Search for the cell housing the specified text and yield its (x, y) center coordinate. 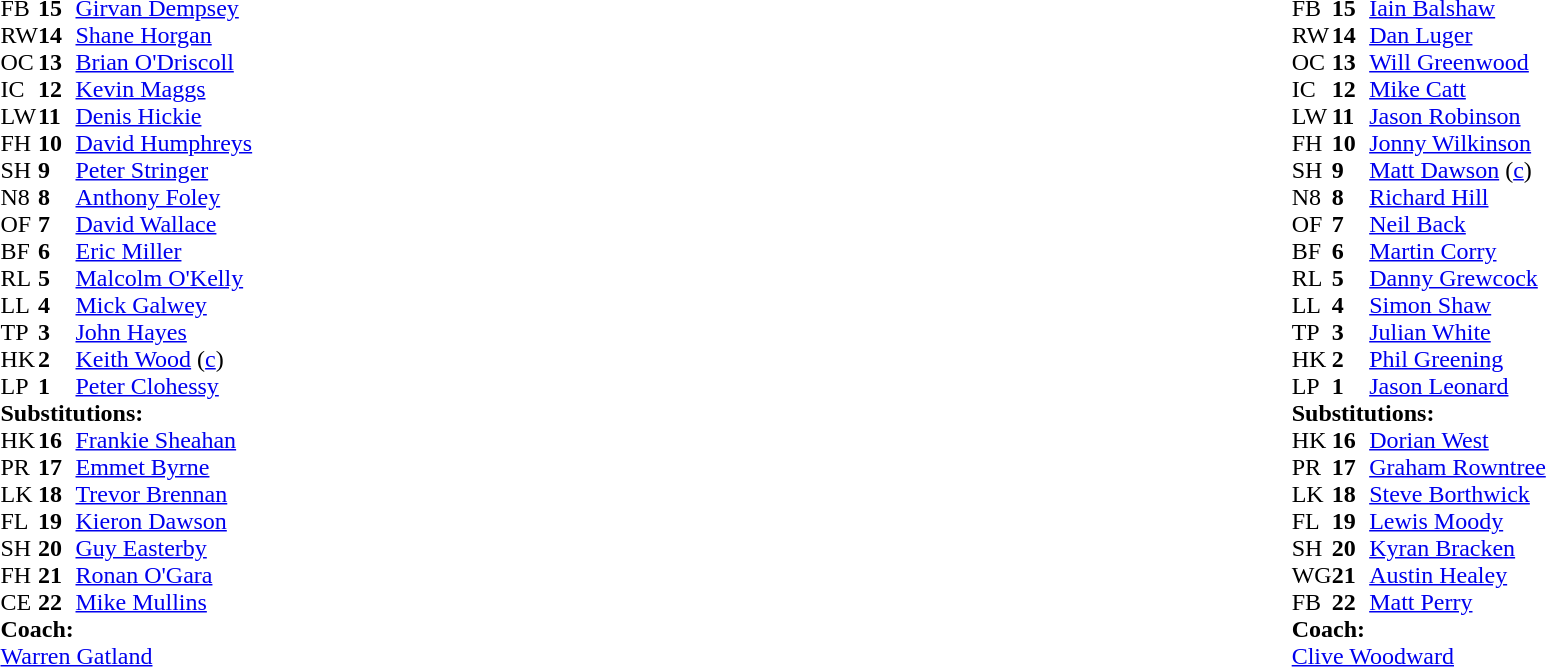
Brian O'Driscoll (164, 62)
Graham Rowntree (1458, 468)
David Wallace (164, 224)
Martin Corry (1458, 252)
Kyran Bracken (1458, 548)
WG (1312, 576)
Peter Stringer (164, 170)
Keith Wood (c) (164, 360)
Mick Galwey (164, 306)
Mike Catt (1458, 90)
Austin Healey (1458, 576)
Will Greenwood (1458, 62)
Simon Shaw (1458, 306)
Dan Luger (1458, 36)
FB (1312, 602)
Matt Dawson (c) (1458, 170)
John Hayes (164, 332)
Steve Borthwick (1458, 494)
Kieron Dawson (164, 522)
Phil Greening (1458, 360)
Matt Perry (1458, 602)
Jason Leonard (1458, 386)
Kevin Maggs (164, 90)
Mike Mullins (164, 602)
Malcolm O'Kelly (164, 278)
Guy Easterby (164, 548)
Anthony Foley (164, 198)
Peter Clohessy (164, 386)
Denis Hickie (164, 116)
Shane Horgan (164, 36)
Jonny Wilkinson (1458, 144)
Eric Miller (164, 252)
Lewis Moody (1458, 522)
Julian White (1458, 332)
Trevor Brennan (164, 494)
Jason Robinson (1458, 116)
Ronan O'Gara (164, 576)
Emmet Byrne (164, 468)
Frankie Sheahan (164, 440)
CE (19, 602)
Danny Grewcock (1458, 278)
Dorian West (1458, 440)
David Humphreys (164, 144)
Richard Hill (1458, 198)
Neil Back (1458, 224)
